Search for the cell housing the specified text and yield its [x, y] center coordinate. 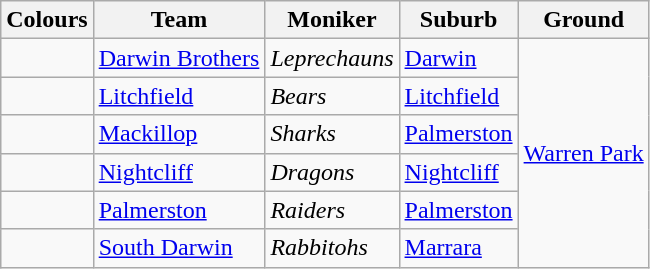
South Darwin [179, 248]
Suburb [458, 20]
Colours [47, 20]
Darwin Brothers [179, 58]
Bears [332, 96]
Marrara [458, 248]
Mackillop [179, 134]
Team [179, 20]
Moniker [332, 20]
Raiders [332, 210]
Darwin [458, 58]
Warren Park [584, 153]
Rabbitohs [332, 248]
Dragons [332, 172]
Ground [584, 20]
Leprechauns [332, 58]
Sharks [332, 134]
